Capture the cell that displays the provided text and extract its (x, y) central coordinate. 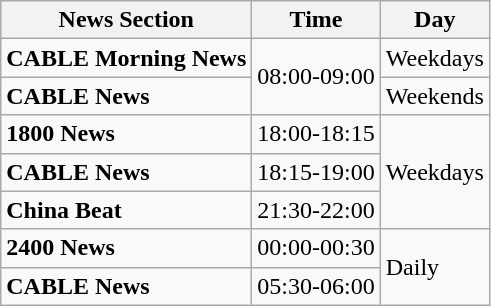
08:00-09:00 (316, 77)
00:00-00:30 (316, 248)
05:30-06:00 (316, 286)
Weekends (434, 96)
2400 News (126, 248)
CABLE Morning News (126, 58)
Time (316, 20)
Daily (434, 267)
News Section (126, 20)
Day (434, 20)
1800 News (126, 134)
21:30-22:00 (316, 210)
18:00-18:15 (316, 134)
18:15-19:00 (316, 172)
China Beat (126, 210)
